Find where the given text appears and provide that cell's center as [X, Y] coordinate. 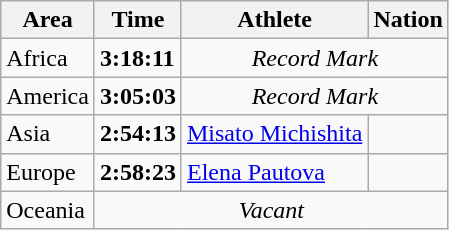
3:18:11 [138, 58]
Time [138, 20]
Misato Michishita [274, 134]
Europe [48, 172]
Oceania [48, 210]
Nation [408, 20]
Athlete [274, 20]
2:54:13 [138, 134]
Asia [48, 134]
America [48, 96]
2:58:23 [138, 172]
Area [48, 20]
Africa [48, 58]
Elena Pautova [274, 172]
3:05:03 [138, 96]
Vacant [271, 210]
